Provide the (x, y) coordinate of the cell's center where the given text is located.  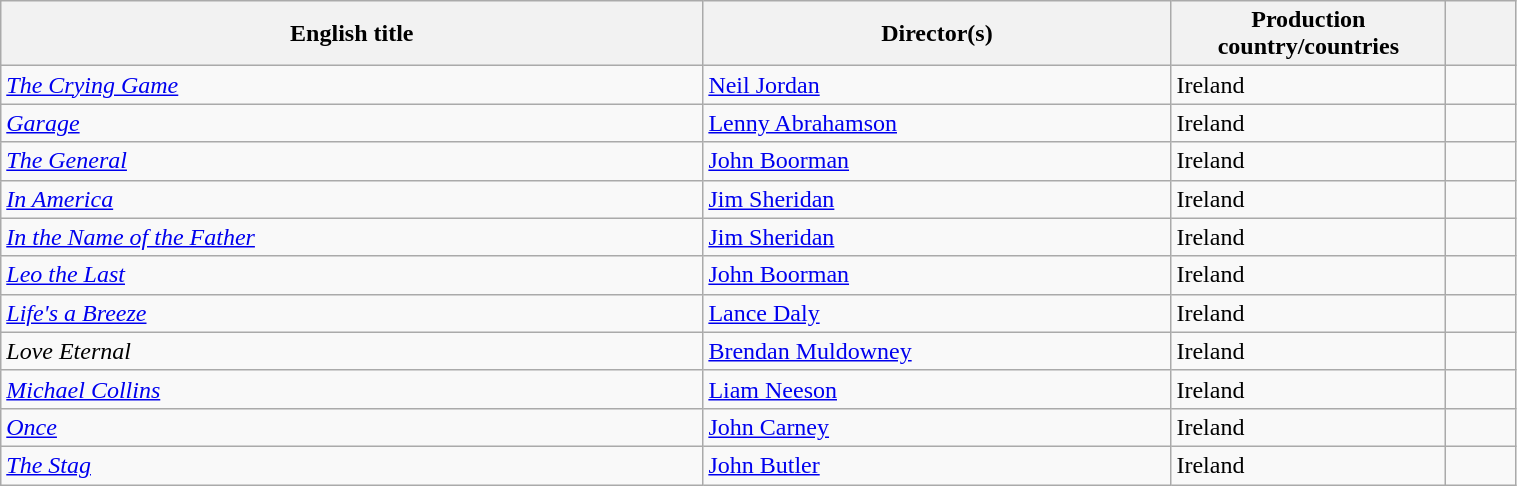
In the Name of the Father (352, 237)
Brendan Muldowney (937, 351)
The Crying Game (352, 85)
English title (352, 34)
Love Eternal (352, 351)
Director(s) (937, 34)
John Carney (937, 427)
The Stag (352, 465)
Lenny Abrahamson (937, 123)
Neil Jordan (937, 85)
John Butler (937, 465)
Lance Daly (937, 313)
Leo the Last (352, 275)
Michael Collins (352, 389)
Garage (352, 123)
The General (352, 161)
Life's a Breeze (352, 313)
Production country/countries (1308, 34)
In America (352, 199)
Liam Neeson (937, 389)
Once (352, 427)
